Output the [x, y] coordinate of the center of the cell containing the given text.  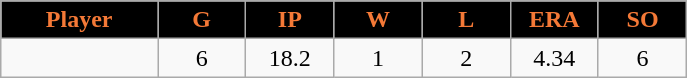
G [202, 20]
1 [378, 58]
2 [466, 58]
IP [290, 20]
ERA [554, 20]
18.2 [290, 58]
4.34 [554, 58]
Player [80, 20]
W [378, 20]
L [466, 20]
SO [642, 20]
